Extract the [x, y] coordinate from the center of the cell holding the provided text.  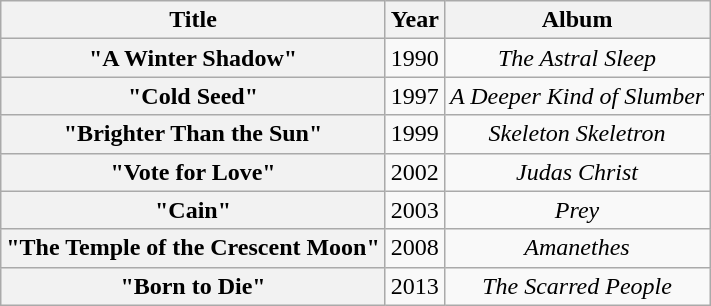
2013 [414, 286]
A Deeper Kind of Slumber [576, 96]
The Scarred People [576, 286]
"Vote for Love" [194, 172]
Judas Christ [576, 172]
Prey [576, 210]
2003 [414, 210]
The Astral Sleep [576, 58]
1990 [414, 58]
"The Temple of the Crescent Moon" [194, 248]
"Cold Seed" [194, 96]
"Brighter Than the Sun" [194, 134]
Amanethes [576, 248]
2002 [414, 172]
Title [194, 20]
"A Winter Shadow" [194, 58]
"Cain" [194, 210]
Skeleton Skeletron [576, 134]
"Born to Die" [194, 286]
2008 [414, 248]
1999 [414, 134]
Year [414, 20]
Album [576, 20]
1997 [414, 96]
